Detect which cell encompasses the target text, then output its [X, Y] center coordinate. 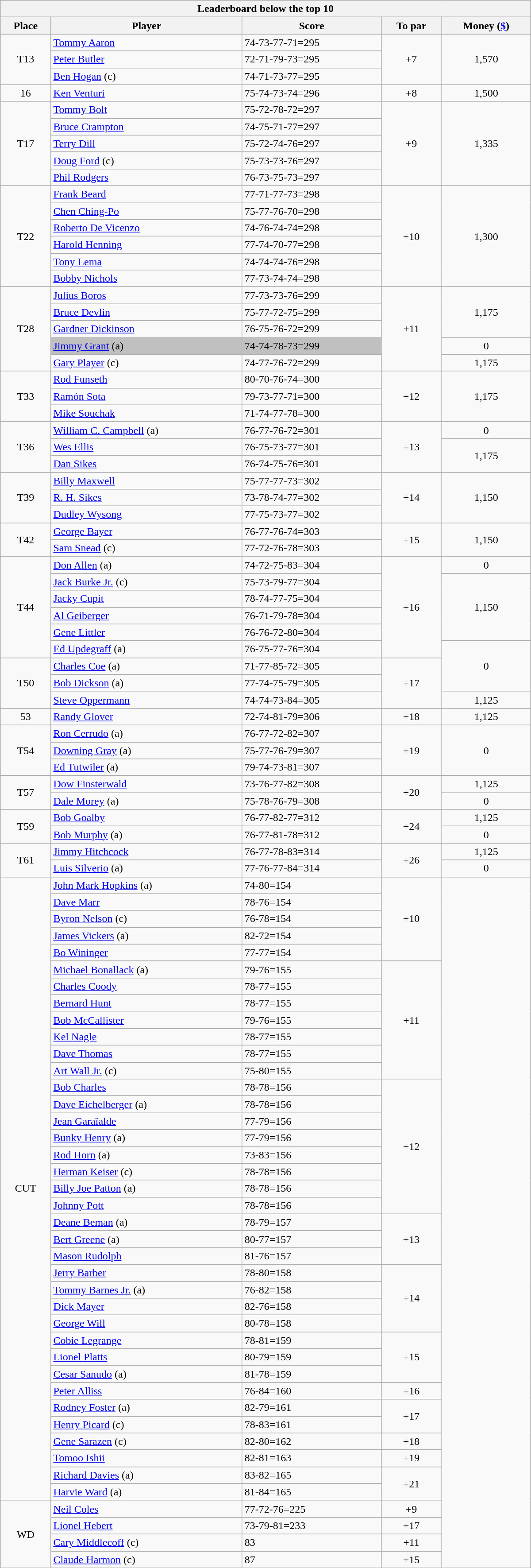
77-71-77-73=298 [312, 194]
Peter Alliss [146, 1391]
Bernard Hunt [146, 1003]
79-74-73-81=307 [312, 767]
80-70-76-74=300 [312, 379]
76-77-78-83=314 [312, 852]
T54 [26, 750]
+8 [412, 93]
Wes Ellis [146, 447]
Art Wall Jr. (c) [146, 1071]
79-73-77-71=300 [312, 396]
76-77-81-78=312 [312, 835]
74-77-76-72=299 [312, 363]
Bob Charles [146, 1088]
74-74-78-73=299 [312, 346]
Al Geiberger [146, 616]
T17 [26, 143]
Bruce Crampton [146, 127]
80-77=157 [312, 1239]
+7 [412, 59]
Tommy Aaron [146, 43]
Cary Middlecoff (c) [146, 1542]
Mason Rudolph [146, 1256]
Gary Player (c) [146, 363]
71-74-77-78=300 [312, 413]
82-76=158 [312, 1307]
James Vickers (a) [146, 936]
Dave Thomas [146, 1054]
+20 [412, 793]
82-79=161 [312, 1408]
Tony Lema [146, 262]
78-79=157 [312, 1222]
Bo Wininger [146, 952]
74-74-73-84=305 [312, 700]
Jimmy Hitchcock [146, 852]
83-82=165 [312, 1475]
T61 [26, 860]
Charles Coe (a) [146, 666]
Tommy Barnes Jr. (a) [146, 1290]
+24 [412, 826]
Place [26, 26]
CUT [26, 1189]
76-75-77-76=304 [312, 649]
Player [146, 26]
75-77-72-75=299 [312, 312]
72-71-79-73=295 [312, 59]
Claude Harmon (c) [146, 1559]
George Will [146, 1324]
Deane Beman (a) [146, 1222]
Harold Henning [146, 245]
T36 [26, 447]
Gene Littler [146, 632]
75-73-79-77=304 [312, 582]
Byron Nelson (c) [146, 919]
73-83=156 [312, 1155]
76-77-72-82=307 [312, 733]
82-80=162 [312, 1441]
76-84=160 [312, 1391]
Jean Garaïalde [146, 1121]
Henry Picard (c) [146, 1425]
T59 [26, 826]
Cobie Legrange [146, 1340]
Jerry Barber [146, 1273]
82-81=163 [312, 1458]
1,500 [486, 93]
80-79=159 [312, 1357]
Don Allen (a) [146, 565]
R. H. Sikes [146, 498]
76-75-73-77=301 [312, 447]
T22 [26, 236]
Lionel Platts [146, 1357]
75-77-77-73=302 [312, 480]
Jimmy Grant (a) [146, 346]
1,570 [486, 59]
73-78-74-77=302 [312, 498]
Bert Greene (a) [146, 1239]
Ed Tutwiler (a) [146, 767]
Randy Glover [146, 716]
Kel Nagle [146, 1037]
T13 [26, 59]
Money ($) [486, 26]
81-84=165 [312, 1492]
74-71-73-77=295 [312, 76]
William C. Campbell (a) [146, 430]
Rod Horn (a) [146, 1155]
Terry Dill [146, 143]
Ron Cerrudo (a) [146, 733]
72-74-81-79=306 [312, 716]
Harvie Ward (a) [146, 1492]
Rod Funseth [146, 379]
T42 [26, 540]
T39 [26, 497]
77-75-73-77=302 [312, 515]
78-74-77-75=304 [312, 599]
Roberto De Vicenzo [146, 228]
74-74-74-76=298 [312, 262]
Tommy Bolt [146, 110]
77-73-73-76=299 [312, 295]
Dick Mayer [146, 1307]
T50 [26, 683]
Dale Morey (a) [146, 801]
Bob McCallister [146, 1020]
Dan Sikes [146, 464]
Phil Rodgers [146, 177]
78-80=158 [312, 1273]
Bunky Henry (a) [146, 1138]
Frank Beard [146, 194]
Cesar Sanudo (a) [146, 1374]
75-73-73-76=297 [312, 160]
Dave Marr [146, 902]
78-76=154 [312, 902]
76-75-76-72=299 [312, 329]
Jacky Cupit [146, 599]
78-81=159 [312, 1340]
Gene Sarazen (c) [146, 1441]
75-72-74-76=297 [312, 143]
81-76=157 [312, 1256]
77-72-76=225 [312, 1509]
74-73-77-71=295 [312, 43]
76-78=154 [312, 919]
Downing Gray (a) [146, 751]
75-72-78-72=297 [312, 110]
Lionel Hebert [146, 1525]
82-72=154 [312, 936]
1,300 [486, 236]
87 [312, 1559]
Bruce Devlin [146, 312]
75-77-76-79=307 [312, 751]
T33 [26, 396]
Steve Oppermann [146, 700]
53 [26, 716]
Mike Souchak [146, 413]
Ben Hogan (c) [146, 76]
Gardner Dickinson [146, 329]
80-78=158 [312, 1324]
Julius Boros [146, 295]
Richard Davies (a) [146, 1475]
+21 [412, 1483]
Luis Silverio (a) [146, 868]
Ramón Sota [146, 396]
81-78=159 [312, 1374]
John Mark Hopkins (a) [146, 885]
Bob Goalby [146, 818]
WD [26, 1534]
75-77-76-70=298 [312, 211]
77-73-74-74=298 [312, 279]
75-80=155 [312, 1071]
Billy Maxwell [146, 480]
+26 [412, 860]
Leaderboard below the top 10 [265, 9]
77-77=154 [312, 952]
77-76-77-84=314 [312, 868]
73-76-77-82=308 [312, 784]
Dow Finsterwald [146, 784]
74-72-75-83=304 [312, 565]
Doug Ford (c) [146, 160]
T44 [26, 607]
George Bayer [146, 531]
76-76-72-80=304 [312, 632]
Michael Bonallack (a) [146, 969]
76-73-75-73=297 [312, 177]
Bob Murphy (a) [146, 835]
Sam Snead (c) [146, 548]
76-71-79-78=304 [312, 616]
76-77-82-77=312 [312, 818]
Score [312, 26]
16 [26, 93]
Jack Burke Jr. (c) [146, 582]
T57 [26, 793]
75-78-76-79=308 [312, 801]
Bob Dickson (a) [146, 683]
Tomoo Ishii [146, 1458]
Billy Joe Patton (a) [146, 1189]
Peter Butler [146, 59]
T28 [26, 329]
Ken Venturi [146, 93]
73-79-81=233 [312, 1525]
To par [412, 26]
75-74-73-74=296 [312, 93]
74-80=154 [312, 885]
77-74-75-79=305 [312, 683]
76-74-75-76=301 [312, 464]
Johnny Pott [146, 1205]
Chen Ching-Po [146, 211]
76-82=158 [312, 1290]
Dudley Wysong [146, 515]
76-77-76-74=303 [312, 531]
Bobby Nichols [146, 279]
83 [312, 1542]
74-76-74-74=298 [312, 228]
Charles Coody [146, 986]
Dave Eichelberger (a) [146, 1104]
77-74-70-77=298 [312, 245]
74-75-71-77=297 [312, 127]
76-77-76-72=301 [312, 430]
Neil Coles [146, 1509]
77-72-76-78=303 [312, 548]
1,335 [486, 143]
78-83=161 [312, 1425]
Ed Updegraff (a) [146, 649]
Herman Keiser (c) [146, 1172]
71-77-85-72=305 [312, 666]
Rodney Foster (a) [146, 1408]
